For the text-containing cell, return its midpoint in [x, y] coordinate format. 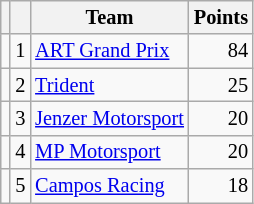
3 [20, 118]
Points [221, 17]
1 [20, 51]
Trident [110, 85]
2 [20, 85]
4 [20, 152]
18 [221, 186]
Campos Racing [110, 186]
ART Grand Prix [110, 51]
5 [20, 186]
Jenzer Motorsport [110, 118]
84 [221, 51]
MP Motorsport [110, 152]
Team [110, 17]
25 [221, 85]
